Detect which cell encompasses the target text, then output its (x, y) center coordinate. 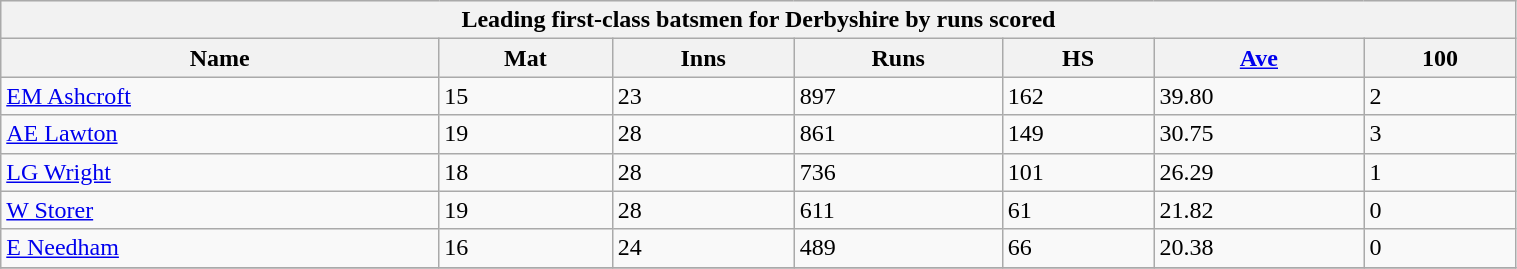
66 (1078, 248)
3 (1440, 134)
Mat (526, 58)
897 (898, 96)
Ave (1259, 58)
16 (526, 248)
100 (1440, 58)
2 (1440, 96)
26.29 (1259, 172)
18 (526, 172)
E Needham (220, 248)
861 (898, 134)
AE Lawton (220, 134)
W Storer (220, 210)
489 (898, 248)
EM Ashcroft (220, 96)
20.38 (1259, 248)
23 (703, 96)
Leading first-class batsmen for Derbyshire by runs scored (758, 20)
15 (526, 96)
Inns (703, 58)
30.75 (1259, 134)
162 (1078, 96)
39.80 (1259, 96)
611 (898, 210)
24 (703, 248)
101 (1078, 172)
736 (898, 172)
Name (220, 58)
Runs (898, 58)
HS (1078, 58)
149 (1078, 134)
LG Wright (220, 172)
1 (1440, 172)
61 (1078, 210)
21.82 (1259, 210)
